Pinpoint the cell where the given text exists, returning its [x, y] midpoint coordinate. 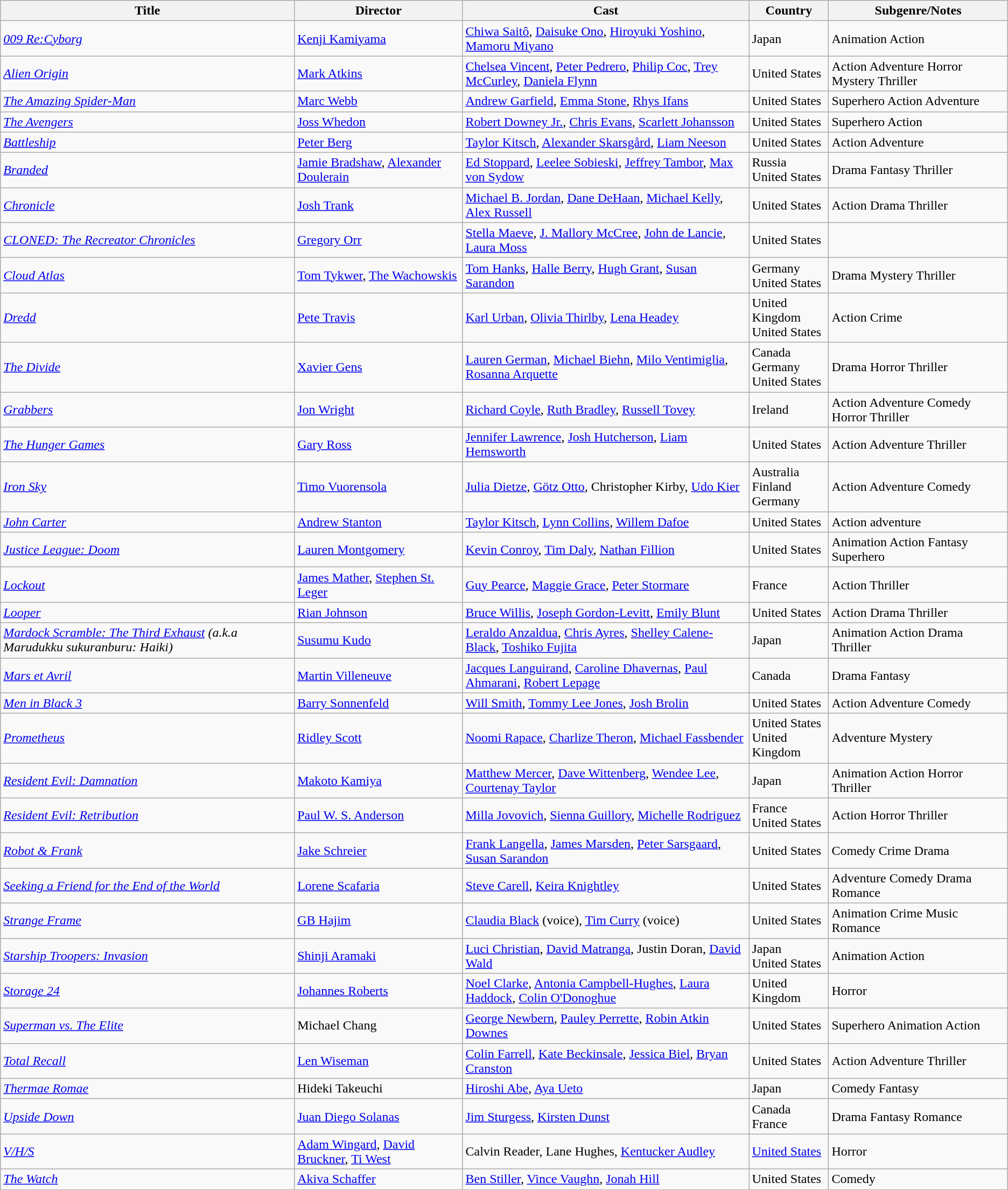
United KingdomUnited States [789, 317]
Grabbers [148, 409]
Total Recall [148, 1061]
Prometheus [148, 738]
Lorene Scafaria [379, 886]
Timo Vuorensola [379, 487]
Noomi Rapace, Charlize Theron, Michael Fassbender [606, 738]
Luci Christian, David Matranga, Justin Doran, David Wald [606, 956]
Jennifer Lawrence, Josh Hutcherson, Liam Hemsworth [606, 445]
Lockout [148, 585]
Country [789, 11]
Ireland [789, 409]
Storage 24 [148, 991]
Rian Johnson [379, 613]
Juan Diego Solanas [379, 1116]
The Avengers [148, 122]
V/H/S [148, 1152]
Martin Villeneuve [379, 676]
Hideki Takeuchi [379, 1089]
Taylor Kitsch, Alexander Skarsgård, Liam Neeson [606, 142]
Bruce Willis, Joseph Gordon-Levitt, Emily Blunt [606, 613]
Drama Fantasy Thriller [918, 170]
Tom Tykwer, The Wachowskis [379, 275]
Action Crime [918, 317]
Resident Evil: Retribution [148, 816]
CLONED: The Recreator Chronicles [148, 240]
The Watch [148, 1179]
Drama Mystery Thriller [918, 275]
Action adventure [918, 522]
Mardock Scramble: The Third Exhaust (a.k.a Marudukku sukuranburu: Haiki) [148, 640]
GB Hajim [379, 920]
CanadaFrance [789, 1116]
Action Adventure Comedy Horror Thriller [918, 409]
Lauren Montgomery [379, 549]
Robot & Frank [148, 850]
Action Adventure [918, 142]
United Kingdom [789, 991]
Pete Travis [379, 317]
Superhero Animation Action [918, 1026]
Action Horror Thriller [918, 816]
Strange Frame [148, 920]
Comedy [918, 1179]
Dredd [148, 317]
Steve Carell, Keira Knightley [606, 886]
Drama Horror Thriller [918, 367]
Comedy Fantasy [918, 1089]
Tom Hanks, Halle Berry, Hugh Grant, Susan Sarandon [606, 275]
Starship Troopers: Invasion [148, 956]
Paul W. S. Anderson [379, 816]
Joss Whedon [379, 122]
Karl Urban, Olivia Thirlby, Lena Headey [606, 317]
RussiaUnited States [789, 170]
Battleship [148, 142]
Superhero Action [918, 122]
Justice League: Doom [148, 549]
Jamie Bradshaw, Alexander Doulerain [379, 170]
Jon Wright [379, 409]
Superman vs. The Elite [148, 1026]
Susumu Kudo [379, 640]
Jacques Languirand, Caroline Dhavernas, Paul Ahmarani, Robert Lepage [606, 676]
FranceUnited States [789, 816]
Johannes Roberts [379, 991]
Thermae Romae [148, 1089]
Taylor Kitsch, Lynn Collins, Willem Dafoe [606, 522]
Animation Action Fantasy Superhero [918, 549]
Michael B. Jordan, Dane DeHaan, Michael Kelly, Alex Russell [606, 205]
Noel Clarke, Antonia Campbell-Hughes, Laura Haddock, Colin O'Donoghue [606, 991]
Michael Chang [379, 1026]
009 Re:Cyborg [148, 39]
Cast [606, 11]
CanadaGermanyUnited States [789, 367]
Ed Stoppard, Leelee Sobieski, Jeffrey Tambor, Max von Sydow [606, 170]
Shinji Aramaki [379, 956]
Men in Black 3 [148, 703]
France [789, 585]
Chelsea Vincent, Peter Pedrero, Philip Coc, Trey McCurley, Daniela Flynn [606, 73]
Julia Dietze, Götz Otto, Christopher Kirby, Udo Kier [606, 487]
James Mather, Stephen St. Leger [379, 585]
JapanUnited States [789, 956]
Looper [148, 613]
Akiva Schaffer [379, 1179]
Animation Action Drama Thriller [918, 640]
Will Smith, Tommy Lee Jones, Josh Brolin [606, 703]
Director [379, 11]
Title [148, 11]
George Newbern, Pauley Perrette, Robin Atkin Downes [606, 1026]
Drama Fantasy [918, 676]
Peter Berg [379, 142]
Canada [789, 676]
Ben Stiller, Vince Vaughn, Jonah Hill [606, 1179]
GermanyUnited States [789, 275]
Richard Coyle, Ruth Bradley, Russell Tovey [606, 409]
Len Wiseman [379, 1061]
Gregory Orr [379, 240]
Milla Jovovich, Sienna Guillory, Michelle Rodriguez [606, 816]
Cloud Atlas [148, 275]
Jim Sturgess, Kirsten Dunst [606, 1116]
Lauren German, Michael Biehn, Milo Ventimiglia, Rosanna Arquette [606, 367]
Chronicle [148, 205]
Resident Evil: Damnation [148, 780]
Xavier Gens [379, 367]
AustraliaFinlandGermany [789, 487]
The Divide [148, 367]
Animation Action Horror Thriller [918, 780]
Gary Ross [379, 445]
Leraldo Anzaldua, Chris Ayres, Shelley Calene-Black, Toshiko Fujita [606, 640]
Hiroshi Abe, Aya Ueto [606, 1089]
Subgenre/Notes [918, 11]
Frank Langella, James Marsden, Peter Sarsgaard, Susan Sarandon [606, 850]
Josh Trank [379, 205]
Alien Origin [148, 73]
Chiwa Saitô, Daisuke Ono, Hiroyuki Yoshino, Mamoru Miyano [606, 39]
John Carter [148, 522]
The Amazing Spider-Man [148, 101]
Adventure Comedy Drama Romance [918, 886]
Mars et Avril [148, 676]
Stella Maeve, J. Mallory McCree, John de Lancie, Laura Moss [606, 240]
Calvin Reader, Lane Hughes, Kentucker Audley [606, 1152]
Colin Farrell, Kate Beckinsale, Jessica Biel, Bryan Cranston [606, 1061]
Ridley Scott [379, 738]
Action Adventure Horror Mystery Thriller [918, 73]
Action Thriller [918, 585]
Adam Wingard, David Bruckner, Ti West [379, 1152]
Robert Downey Jr., Chris Evans, Scarlett Johansson [606, 122]
Drama Fantasy Romance [918, 1116]
Jake Schreier [379, 850]
Guy Pearce, Maggie Grace, Peter Stormare [606, 585]
Claudia Black (voice), Tim Curry (voice) [606, 920]
Seeking a Friend for the End of the World [148, 886]
Andrew Garfield, Emma Stone, Rhys Ifans [606, 101]
Makoto Kamiya [379, 780]
Superhero Action Adventure [918, 101]
Branded [148, 170]
Comedy Crime Drama [918, 850]
United StatesUnited Kingdom [789, 738]
Iron Sky [148, 487]
Mark Atkins [379, 73]
Kevin Conroy, Tim Daly, Nathan Fillion [606, 549]
Adventure Mystery [918, 738]
Marc Webb [379, 101]
Barry Sonnenfeld [379, 703]
The Hunger Games [148, 445]
Andrew Stanton [379, 522]
Matthew Mercer, Dave Wittenberg, Wendee Lee, Courtenay Taylor [606, 780]
Upside Down [148, 1116]
Animation Crime Music Romance [918, 920]
Kenji Kamiyama [379, 39]
